Identify which cell holds the provided text, then report its [x, y] central coordinate. 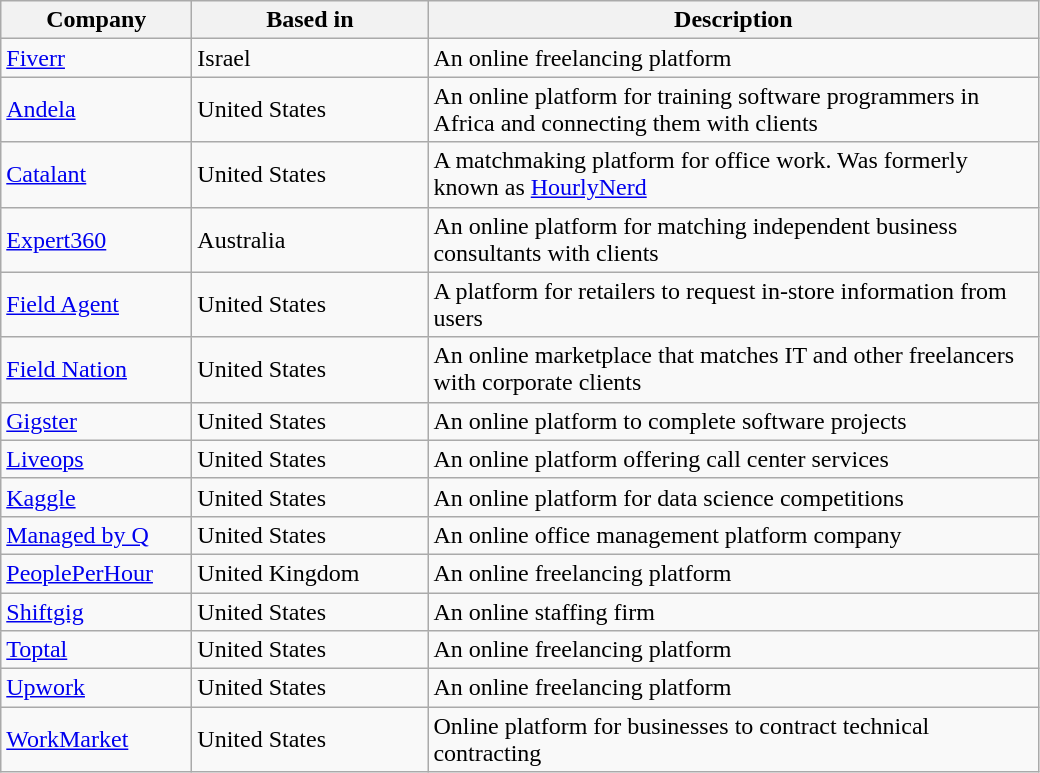
A matchmaking platform for office work. Was formerly known as HourlyNerd [734, 174]
Expert360 [96, 240]
Kaggle [96, 497]
Based in [310, 20]
An online platform for matching independent business consultants with clients [734, 240]
Gigster [96, 421]
An online marketplace that matches IT and other freelancers with corporate clients [734, 370]
An online office management platform company [734, 535]
Company [96, 20]
Shiftgig [96, 611]
Toptal [96, 650]
Fiverr [96, 58]
An online platform for data science competitions [734, 497]
Description [734, 20]
Managed by Q [96, 535]
Upwork [96, 688]
An online platform to complete software projects [734, 421]
An online staffing firm [734, 611]
Israel [310, 58]
Field Nation [96, 370]
A platform for retailers to request in-store information from users [734, 304]
WorkMarket [96, 740]
United Kingdom [310, 573]
PeoplePerHour [96, 573]
Catalant [96, 174]
Australia [310, 240]
Andela [96, 110]
An online platform for training software programmers in Africa and connecting them with clients [734, 110]
An online platform offering call center services [734, 459]
Online platform for businesses to contract technical contracting [734, 740]
Liveops [96, 459]
Field Agent [96, 304]
